Detect which cell encompasses the target text, then output its (x, y) center coordinate. 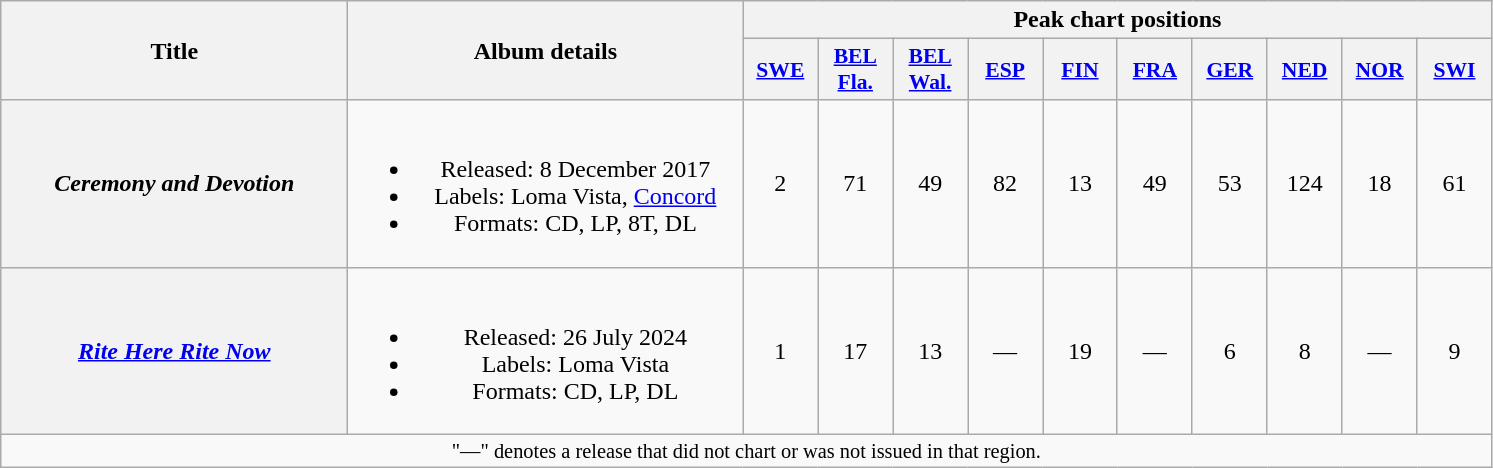
NOR (1380, 70)
82 (1006, 184)
SWI (1454, 70)
FIN (1080, 70)
6 (1230, 350)
ESP (1006, 70)
9 (1454, 350)
8 (1304, 350)
NED (1304, 70)
Released: 8 December 2017Labels: Loma Vista, ConcordFormats: CD, LP, 8T, DL (546, 184)
Peak chart positions (1118, 20)
Rite Here Rite Now (174, 350)
SWE (780, 70)
18 (1380, 184)
BELWal. (930, 70)
61 (1454, 184)
53 (1230, 184)
17 (856, 350)
BELFla. (856, 70)
2 (780, 184)
71 (856, 184)
Released: 26 July 2024Labels: Loma VistaFormats: CD, LP, DL (546, 350)
"—" denotes a release that did not chart or was not issued in that region. (746, 451)
Album details (546, 50)
Ceremony and Devotion (174, 184)
FRA (1154, 70)
19 (1080, 350)
124 (1304, 184)
GER (1230, 70)
1 (780, 350)
Title (174, 50)
